For the text-containing cell, return its midpoint in [x, y] coordinate format. 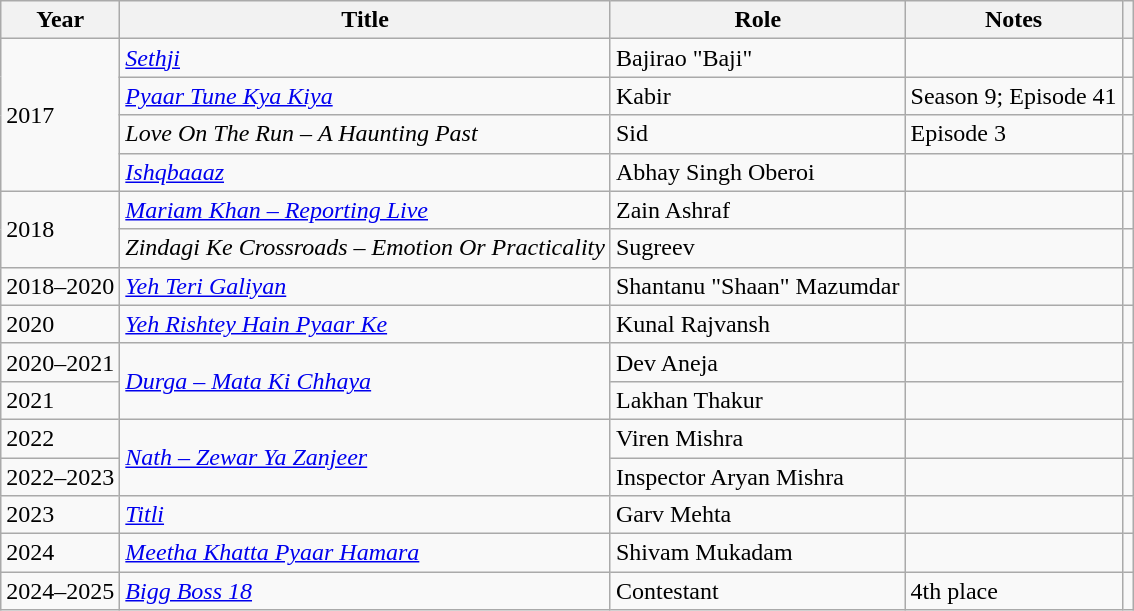
Sethji [366, 58]
Inspector Aryan Mishra [758, 477]
Mariam Khan – Reporting Live [366, 210]
Shantanu "Shaan" Mazumdar [758, 286]
2020 [60, 324]
Nath – Zewar Ya Zanjeer [366, 457]
Bajirao "Baji" [758, 58]
Viren Mishra [758, 438]
Ishqbaaaz [366, 172]
Title [366, 20]
Meetha Khatta Pyaar Hamara [366, 553]
2023 [60, 515]
2020–2021 [60, 362]
2018–2020 [60, 286]
Season 9; Episode 41 [1014, 96]
2021 [60, 400]
2018 [60, 229]
Episode 3 [1014, 134]
2017 [60, 115]
2022–2023 [60, 477]
Kunal Rajvansh [758, 324]
Abhay Singh Oberoi [758, 172]
4th place [1014, 591]
Garv Mehta [758, 515]
Titli [366, 515]
2022 [60, 438]
Bigg Boss 18 [366, 591]
2024 [60, 553]
Love On The Run – A Haunting Past [366, 134]
Zain Ashraf [758, 210]
Pyaar Tune Kya Kiya [366, 96]
Kabir [758, 96]
Sugreev [758, 248]
Contestant [758, 591]
Sid [758, 134]
Shivam Mukadam [758, 553]
Zindagi Ke Crossroads – Emotion Or Practicality [366, 248]
Yeh Teri Galiyan [366, 286]
Yeh Rishtey Hain Pyaar Ke [366, 324]
Lakhan Thakur [758, 400]
Notes [1014, 20]
2024–2025 [60, 591]
Year [60, 20]
Durga – Mata Ki Chhaya [366, 381]
Role [758, 20]
Dev Aneja [758, 362]
